For the text-containing cell, return its midpoint in (x, y) coordinate format. 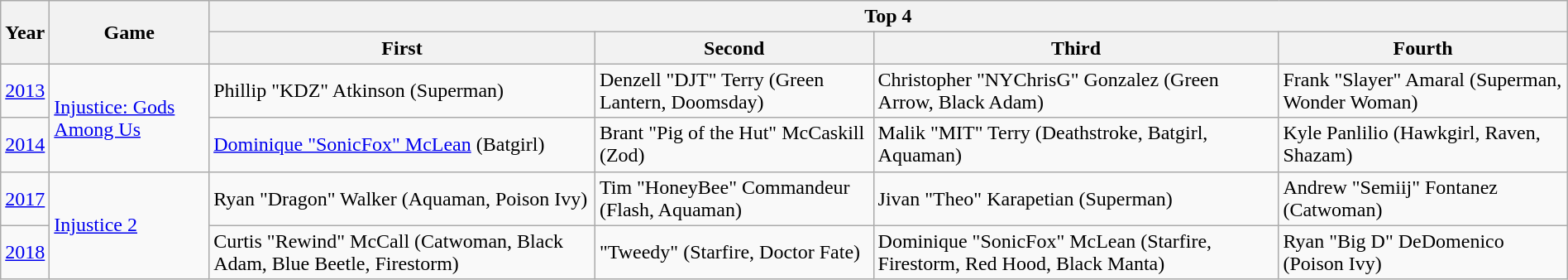
Frank "Slayer" Amaral (Superman, Wonder Woman) (1422, 91)
Injustice 2 (129, 225)
Kyle Panlilio (Hawkgirl, Raven, Shazam) (1422, 144)
Injustice: Gods Among Us (129, 118)
Ryan "Dragon" Walker (Aquaman, Poison Ivy) (402, 199)
Andrew "Semiij" Fontanez (Catwoman) (1422, 199)
"Tweedy" (Starfire, Doctor Fate) (734, 252)
Christopher "NYChrisG" Gonzalez (Green Arrow, Black Adam) (1076, 91)
Dominique "SonicFox" McLean (Starfire, Firestorm, Red Hood, Black Manta) (1076, 252)
Curtis "Rewind" McCall (Catwoman, Black Adam, Blue Beetle, Firestorm) (402, 252)
First (402, 48)
2018 (25, 252)
Fourth (1422, 48)
Brant "Pig of the Hut" McCaskill (Zod) (734, 144)
Game (129, 32)
2014 (25, 144)
Dominique "SonicFox" McLean (Batgirl) (402, 144)
Second (734, 48)
Jivan "Theo" Karapetian (Superman) (1076, 199)
Malik "MIT" Terry (Deathstroke, Batgirl, Aquaman) (1076, 144)
Ryan "Big D" DeDomenico (Poison Ivy) (1422, 252)
2013 (25, 91)
Third (1076, 48)
Phillip "KDZ" Atkinson (Superman) (402, 91)
Year (25, 32)
Top 4 (888, 17)
Denzell "DJT" Terry (Green Lantern, Doomsday) (734, 91)
2017 (25, 199)
Tim "HoneyBee" Commandeur (Flash, Aquaman) (734, 199)
